Provide the (X, Y) coordinate of the cell's center where the given text is located.  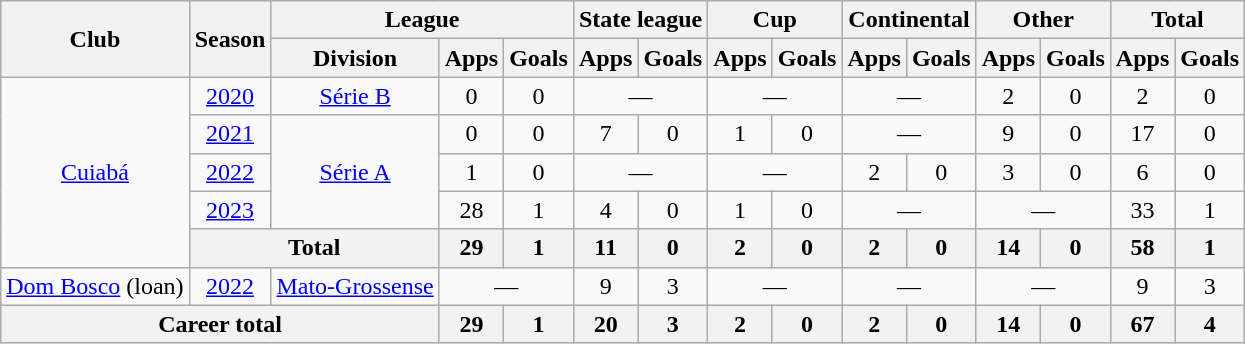
Continental (909, 20)
67 (1142, 324)
7 (605, 134)
11 (605, 248)
2021 (230, 134)
Dom Bosco (loan) (95, 286)
2020 (230, 96)
Career total (220, 324)
State league (640, 20)
20 (605, 324)
Club (95, 39)
33 (1142, 210)
Série A (355, 172)
Mato-Grossense (355, 286)
League (422, 20)
Série B (355, 96)
2023 (230, 210)
Division (355, 58)
Season (230, 39)
17 (1142, 134)
Cup (775, 20)
Cuiabá (95, 172)
Other (1043, 20)
58 (1142, 248)
28 (471, 210)
6 (1142, 172)
